Search for the cell housing the specified text and yield its (X, Y) center coordinate. 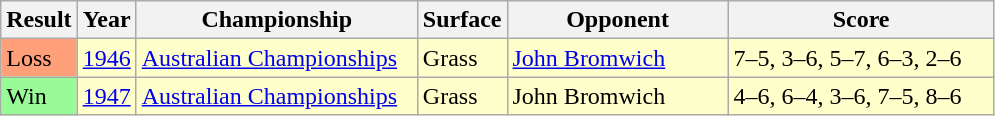
Surface (462, 20)
4–6, 6–4, 3–6, 7–5, 8–6 (861, 96)
Score (861, 20)
7–5, 3–6, 5–7, 6–3, 2–6 (861, 58)
Opponent (618, 20)
Win (39, 96)
Loss (39, 58)
1946 (106, 58)
Result (39, 20)
1947 (106, 96)
Championship (276, 20)
Year (106, 20)
